Provide the (X, Y) coordinate of the cell's center where the given text is located.  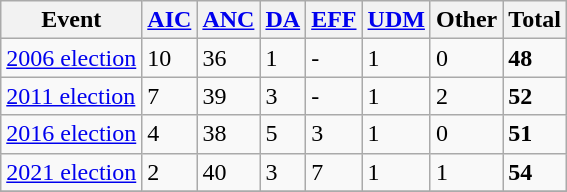
Event (72, 20)
5 (283, 134)
DA (283, 20)
38 (228, 134)
51 (535, 134)
54 (535, 172)
48 (535, 58)
39 (228, 96)
40 (228, 172)
2011 election (72, 96)
UDM (396, 20)
2016 election (72, 134)
EFF (334, 20)
ANC (228, 20)
52 (535, 96)
10 (170, 58)
4 (170, 134)
AIC (170, 20)
36 (228, 58)
2021 election (72, 172)
Total (535, 20)
Other (466, 20)
2006 election (72, 58)
